Pinpoint the cell where the given text exists, returning its [x, y] midpoint coordinate. 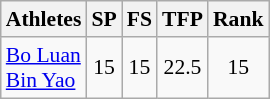
22.5 [182, 68]
Bo LuanBin Yao [44, 68]
Rank [238, 19]
Athletes [44, 19]
SP [104, 19]
FS [140, 19]
TFP [182, 19]
